Locate the cell with the specified text and output its (x, y) center coordinate. 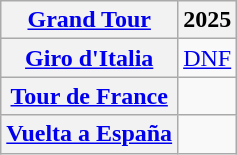
2025 (208, 20)
DNF (208, 58)
Tour de France (90, 96)
Giro d'Italia (90, 58)
Vuelta a España (90, 134)
Grand Tour (90, 20)
